Return the (X, Y) coordinate for the center point of the cell that contains the specified text.  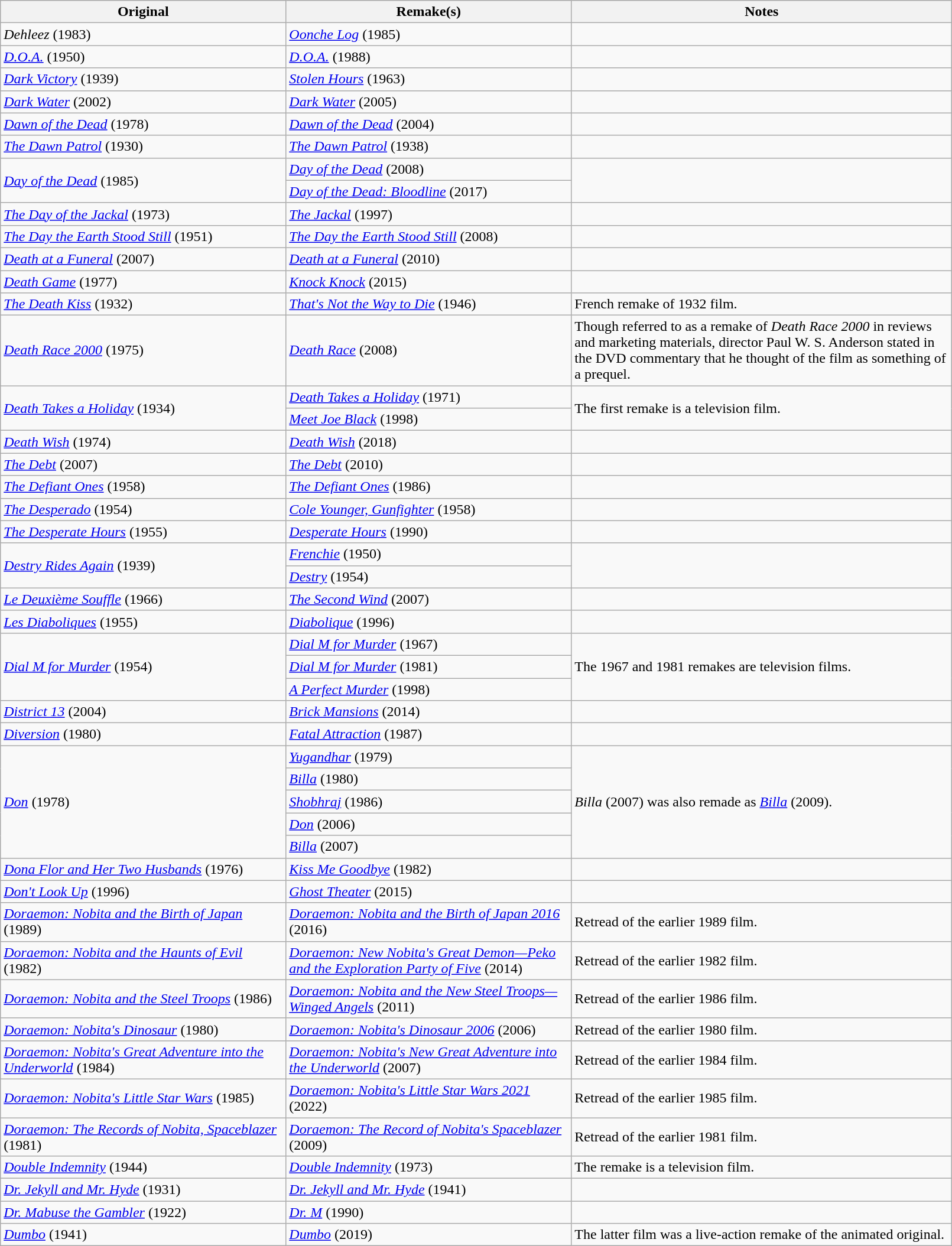
Billa (2007) (429, 847)
The Day the Earth Stood Still (2008) (429, 236)
Don (2006) (429, 824)
The latter film was a live-action remake of the animated original. (762, 1235)
The Dawn Patrol (1938) (429, 147)
Shobhraj (1986) (429, 802)
The Second Wind (2007) (429, 599)
Dumbo (2019) (429, 1235)
Meet Joe Black (1998) (429, 419)
Dehleez (1983) (143, 34)
The first remake is a television film. (762, 408)
Dark Water (2005) (429, 102)
French remake of 1932 film. (762, 304)
Dawn of the Dead (2004) (429, 124)
D.O.A. (1950) (143, 57)
Day of the Dead: Bloodline (2017) (429, 191)
Doraemon: New Nobita's Great Demon—Peko and the Exploration Party of Five (2014) (429, 961)
Dr. Jekyll and Mr. Hyde (1931) (143, 1190)
Doraemon: The Record of Nobita's Spaceblazer (2009) (429, 1137)
Dumbo (1941) (143, 1235)
Death Race (2008) (429, 351)
The Defiant Ones (1986) (429, 487)
Double Indemnity (1973) (429, 1167)
Dial M for Murder (1954) (143, 666)
The 1967 and 1981 remakes are television films. (762, 666)
Kiss Me Goodbye (1982) (429, 869)
Oonche Log (1985) (429, 34)
Dr. Jekyll and Mr. Hyde (1941) (429, 1190)
Day of the Dead (1985) (143, 180)
Notes (762, 12)
A Perfect Murder (1998) (429, 689)
Death Wish (1974) (143, 442)
Doraemon: Nobita's Dinosaur 2006 (2006) (429, 1029)
Original (143, 12)
District 13 (2004) (143, 712)
Death Race 2000 (1975) (143, 351)
Remake(s) (429, 12)
Diversion (1980) (143, 734)
Retread of the earlier 1985 film. (762, 1098)
Retread of the earlier 1989 film. (762, 922)
Billa (1980) (429, 779)
Death Takes a Holiday (1971) (429, 397)
Death Game (1977) (143, 282)
Dr. M (1990) (429, 1212)
Dial M for Murder (1981) (429, 666)
Death at a Funeral (2007) (143, 259)
The Desperado (1954) (143, 509)
Doraemon: Nobita's Dinosaur (1980) (143, 1029)
Retread of the earlier 1982 film. (762, 961)
Dark Water (2002) (143, 102)
The Day the Earth Stood Still (1951) (143, 236)
Double Indemnity (1944) (143, 1167)
The Dawn Patrol (1930) (143, 147)
The Day of the Jackal (1973) (143, 214)
Day of the Dead (2008) (429, 169)
Frenchie (1950) (429, 554)
Doraemon: Nobita's Little Star Wars (1985) (143, 1098)
Doraemon: Nobita and the Birth of Japan (1989) (143, 922)
Retread of the earlier 1986 film. (762, 998)
The Jackal (1997) (429, 214)
Death at a Funeral (2010) (429, 259)
Don (1978) (143, 802)
Le Deuxième Souffle (1966) (143, 599)
Doraemon: Nobita's Great Adventure into the Underworld (1984) (143, 1060)
Doraemon: Nobita's Little Star Wars 2021 (2022) (429, 1098)
Knock Knock (2015) (429, 282)
Brick Mansions (2014) (429, 712)
Destry Rides Again (1939) (143, 565)
The remake is a television film. (762, 1167)
The Desperate Hours (1955) (143, 532)
Retread of the earlier 1980 film. (762, 1029)
Retread of the earlier 1981 film. (762, 1137)
Doraemon: The Records of Nobita, Spaceblazer (1981) (143, 1137)
Ghost Theater (2015) (429, 892)
Yugandhar (1979) (429, 757)
Fatal Attraction (1987) (429, 734)
D.O.A. (1988) (429, 57)
Les Diaboliques (1955) (143, 622)
Cole Younger, Gunfighter (1958) (429, 509)
Don't Look Up (1996) (143, 892)
Retread of the earlier 1984 film. (762, 1060)
Death Takes a Holiday (1934) (143, 408)
The Debt (2007) (143, 464)
Billa (2007) was also remade as Billa (2009). (762, 802)
Dial M for Murder (1967) (429, 644)
The Defiant Ones (1958) (143, 487)
Dawn of the Dead (1978) (143, 124)
Doraemon: Nobita and the Haunts of Evil (1982) (143, 961)
The Debt (2010) (429, 464)
Doraemon: Nobita's New Great Adventure into the Underworld (2007) (429, 1060)
Death Wish (2018) (429, 442)
Dark Victory (1939) (143, 79)
Doraemon: Nobita and the Steel Troops (1986) (143, 998)
Diabolique (1996) (429, 622)
That's Not the Way to Die (1946) (429, 304)
Dona Flor and Her Two Husbands (1976) (143, 869)
Stolen Hours (1963) (429, 79)
Doraemon: Nobita and the New Steel Troops—Winged Angels (2011) (429, 998)
Destry (1954) (429, 577)
Desperate Hours (1990) (429, 532)
Dr. Mabuse the Gambler (1922) (143, 1212)
Doraemon: Nobita and the Birth of Japan 2016 (2016) (429, 922)
The Death Kiss (1932) (143, 304)
